Capture the cell that displays the provided text and extract its (X, Y) central coordinate. 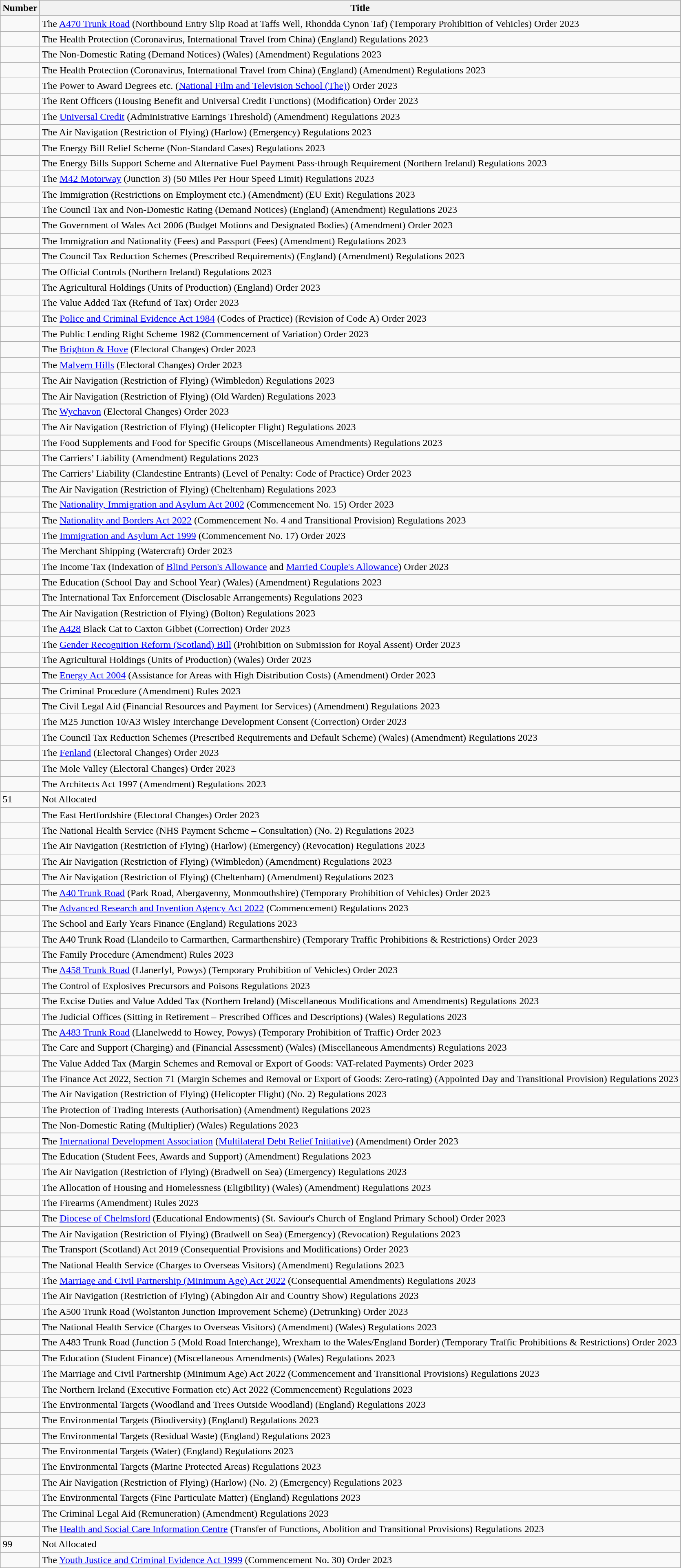
The Criminal Legal Aid (Remuneration) (Amendment) Regulations 2023 (360, 1513)
The Immigration and Nationality (Fees) and Passport (Fees) (Amendment) Regulations 2023 (360, 241)
The A483 Trunk Road (Llanelwedd to Howey, Powys) (Temporary Prohibition of Traffic) Order 2023 (360, 1032)
The Agricultural Holdings (Units of Production) (England) Order 2023 (360, 287)
The National Health Service (NHS Payment Scheme – Consultation) (No. 2) Regulations 2023 (360, 830)
The Environmental Targets (Biodiversity) (England) Regulations 2023 (360, 1420)
The Malvern Hills (Electoral Changes) Order 2023 (360, 365)
The Control of Explosives Precursors and Poisons Regulations 2023 (360, 986)
The Marriage and Civil Partnership (Minimum Age) Act 2022 (Consequential Amendments) Regulations 2023 (360, 1281)
The A428 Black Cat to Caxton Gibbet (Correction) Order 2023 (360, 629)
The Marriage and Civil Partnership (Minimum Age) Act 2022 (Commencement and Transitional Provisions) Regulations 2023 (360, 1374)
The Immigration and Asylum Act 1999 (Commencement No. 17) Order 2023 (360, 536)
The Merchant Shipping (Watercraft) Order 2023 (360, 551)
The Air Navigation (Restriction of Flying) (Wimbledon) Regulations 2023 (360, 380)
The Value Added Tax (Margin Schemes and Removal or Export of Goods: VAT-related Payments) Order 2023 (360, 1063)
The Environmental Targets (Woodland and Trees Outside Woodland) (England) Regulations 2023 (360, 1405)
The Care and Support (Charging) and (Financial Assessment) (Wales) (Miscellaneous Amendments) Regulations 2023 (360, 1048)
The Northern Ireland (Executive Formation etc) Act 2022 (Commencement) Regulations 2023 (360, 1389)
The Allocation of Housing and Homelessness (Eligibility) (Wales) (Amendment) Regulations 2023 (360, 1188)
The Income Tax (Indexation of Blind Person's Allowance and Married Couple's Allowance) Order 2023 (360, 567)
The National Health Service (Charges to Overseas Visitors) (Amendment) Regulations 2023 (360, 1265)
The Food Supplements and Food for Specific Groups (Miscellaneous Amendments) Regulations 2023 (360, 442)
The Power to Award Degrees etc. (National Film and Television School (The)) Order 2023 (360, 86)
The Air Navigation (Restriction of Flying) (Helicopter Flight) Regulations 2023 (360, 427)
The Council Tax Reduction Schemes (Prescribed Requirements and Default Scheme) (Wales) (Amendment) Regulations 2023 (360, 738)
The International Development Association (Multilateral Debt Relief Initiative) (Amendment) Order 2023 (360, 1141)
The Air Navigation (Restriction of Flying) (Cheltenham) Regulations 2023 (360, 489)
The Environmental Targets (Marine Protected Areas) Regulations 2023 (360, 1467)
The Rent Officers (Housing Benefit and Universal Credit Functions) (Modification) Order 2023 (360, 101)
The Civil Legal Aid (Financial Resources and Payment for Services) (Amendment) Regulations 2023 (360, 707)
The Firearms (Amendment) Rules 2023 (360, 1203)
Number (20, 8)
The National Health Service (Charges to Overseas Visitors) (Amendment) (Wales) Regulations 2023 (360, 1327)
The A470 Trunk Road (Northbound Entry Slip Road at Taffs Well, Rhondda Cynon Taf) (Temporary Prohibition of Vehicles) Order 2023 (360, 24)
The International Tax Enforcement (Disclosable Arrangements) Regulations 2023 (360, 598)
The Air Navigation (Restriction of Flying) (Harlow) (Emergency) (Revocation) Regulations 2023 (360, 846)
The Air Navigation (Restriction of Flying) (Bolton) Regulations 2023 (360, 613)
The Official Controls (Northern Ireland) Regulations 2023 (360, 272)
Title (360, 8)
The Advanced Research and Invention Agency Act 2022 (Commencement) Regulations 2023 (360, 908)
The Judicial Offices (Sitting in Retirement – Prescribed Offices and Descriptions) (Wales) Regulations 2023 (360, 1017)
The Energy Act 2004 (Assistance for Areas with High Distribution Costs) (Amendment) Order 2023 (360, 675)
The Diocese of Chelmsford (Educational Endowments) (St. Saviour's Church of England Primary School) Order 2023 (360, 1219)
The Criminal Procedure (Amendment) Rules 2023 (360, 691)
The Energy Bill Relief Scheme (Non-Standard Cases) Regulations 2023 (360, 148)
The Air Navigation (Restriction of Flying) (Old Warden) Regulations 2023 (360, 396)
The Youth Justice and Criminal Evidence Act 1999 (Commencement No. 30) Order 2023 (360, 1560)
51 (20, 799)
The Government of Wales Act 2006 (Budget Motions and Designated Bodies) (Amendment) Order 2023 (360, 225)
The A458 Trunk Road (Llanerfyl, Powys) (Temporary Prohibition of Vehicles) Order 2023 (360, 970)
The Non-Domestic Rating (Multiplier) (Wales) Regulations 2023 (360, 1125)
The Family Procedure (Amendment) Rules 2023 (360, 955)
The Excise Duties and Value Added Tax (Northern Ireland) (Miscellaneous Modifications and Amendments) Regulations 2023 (360, 1001)
The Air Navigation (Restriction of Flying) (Harlow) (No. 2) (Emergency) Regulations 2023 (360, 1482)
The Air Navigation (Restriction of Flying) (Abingdon Air and Country Show) Regulations 2023 (360, 1296)
The Health Protection (Coronavirus, International Travel from China) (England) (Amendment) Regulations 2023 (360, 70)
The Education (School Day and School Year) (Wales) (Amendment) Regulations 2023 (360, 582)
The Air Navigation (Restriction of Flying) (Bradwell on Sea) (Emergency) (Revocation) Regulations 2023 (360, 1234)
The Police and Criminal Evidence Act 1984 (Codes of Practice) (Revision of Code A) Order 2023 (360, 318)
The Environmental Targets (Water) (England) Regulations 2023 (360, 1451)
The Mole Valley (Electoral Changes) Order 2023 (360, 769)
The Carriers’ Liability (Amendment) Regulations 2023 (360, 458)
The Air Navigation (Restriction of Flying) (Bradwell on Sea) (Emergency) Regulations 2023 (360, 1172)
The Council Tax and Non-Domestic Rating (Demand Notices) (England) (Amendment) Regulations 2023 (360, 210)
The Fenland (Electoral Changes) Order 2023 (360, 753)
The Air Navigation (Restriction of Flying) (Cheltenham) (Amendment) Regulations 2023 (360, 877)
The Wychavon (Electoral Changes) Order 2023 (360, 411)
The Health and Social Care Information Centre (Transfer of Functions, Abolition and Transitional Provisions) Regulations 2023 (360, 1529)
The M42 Motorway (Junction 3) (50 Miles Per Hour Speed Limit) Regulations 2023 (360, 179)
The Architects Act 1997 (Amendment) Regulations 2023 (360, 784)
99 (20, 1544)
The East Hertfordshire (Electoral Changes) Order 2023 (360, 815)
The Council Tax Reduction Schemes (Prescribed Requirements) (England) (Amendment) Regulations 2023 (360, 256)
The Nationality and Borders Act 2022 (Commencement No. 4 and Transitional Provision) Regulations 2023 (360, 520)
The Carriers’ Liability (Clandestine Entrants) (Level of Penalty: Code of Practice) Order 2023 (360, 474)
The Public Lending Right Scheme 1982 (Commencement of Variation) Order 2023 (360, 334)
The Non-Domestic Rating (Demand Notices) (Wales) (Amendment) Regulations 2023 (360, 55)
The Protection of Trading Interests (Authorisation) (Amendment) Regulations 2023 (360, 1110)
The Nationality, Immigration and Asylum Act 2002 (Commencement No. 15) Order 2023 (360, 505)
The Value Added Tax (Refund of Tax) Order 2023 (360, 303)
The Energy Bills Support Scheme and Alternative Fuel Payment Pass-through Requirement (Northern Ireland) Regulations 2023 (360, 163)
The Brighton & Hove (Electoral Changes) Order 2023 (360, 349)
The A40 Trunk Road (Park Road, Abergavenny, Monmouthshire) (Temporary Prohibition of Vehicles) Order 2023 (360, 892)
The School and Early Years Finance (England) Regulations 2023 (360, 923)
The Transport (Scotland) Act 2019 (Consequential Provisions and Modifications) Order 2023 (360, 1250)
The Agricultural Holdings (Units of Production) (Wales) Order 2023 (360, 660)
The Gender Recognition Reform (Scotland) Bill (Prohibition on Submission for Royal Assent) Order 2023 (360, 644)
The Education (Student Finance) (Miscellaneous Amendments) (Wales) Regulations 2023 (360, 1358)
The Environmental Targets (Residual Waste) (England) Regulations 2023 (360, 1435)
The Environmental Targets (Fine Particulate Matter) (England) Regulations 2023 (360, 1498)
The M25 Junction 10/A3 Wisley Interchange Development Consent (Correction) Order 2023 (360, 722)
The Immigration (Restrictions on Employment etc.) (Amendment) (EU Exit) Regulations 2023 (360, 194)
The Air Navigation (Restriction of Flying) (Harlow) (Emergency) Regulations 2023 (360, 132)
The A500 Trunk Road (Wolstanton Junction Improvement Scheme) (Detrunking) Order 2023 (360, 1312)
The Air Navigation (Restriction of Flying) (Wimbledon) (Amendment) Regulations 2023 (360, 861)
The Health Protection (Coronavirus, International Travel from China) (England) Regulations 2023 (360, 39)
The A40 Trunk Road (Llandeilo to Carmarthen, Carmarthenshire) (Temporary Traffic Prohibitions & Restrictions) Order 2023 (360, 939)
The Universal Credit (Administrative Earnings Threshold) (Amendment) Regulations 2023 (360, 117)
The Education (Student Fees, Awards and Support) (Amendment) Regulations 2023 (360, 1156)
The Air Navigation (Restriction of Flying) (Helicopter Flight) (No. 2) Regulations 2023 (360, 1094)
